Extract the [x, y] coordinate from the center of the cell holding the provided text.  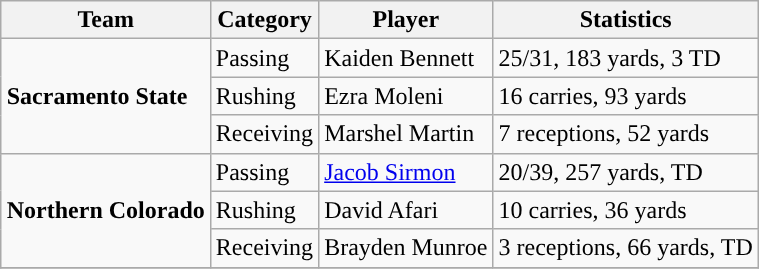
Brayden Munroe [406, 248]
Kaiden Bennett [406, 58]
7 receptions, 52 yards [626, 134]
Team [106, 20]
20/39, 257 yards, TD [626, 172]
3 receptions, 66 yards, TD [626, 248]
Sacramento State [106, 96]
25/31, 183 yards, 3 TD [626, 58]
David Afari [406, 210]
Player [406, 20]
Northern Colorado [106, 210]
Marshel Martin [406, 134]
Jacob Sirmon [406, 172]
10 carries, 36 yards [626, 210]
Category [264, 20]
16 carries, 93 yards [626, 96]
Ezra Moleni [406, 96]
Statistics [626, 20]
